Detect which cell encompasses the target text, then output its (x, y) center coordinate. 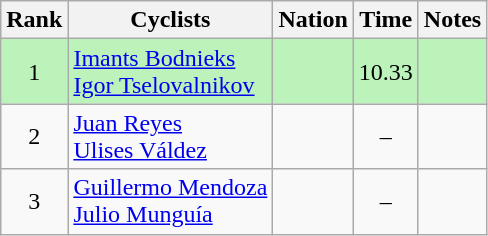
Rank (34, 20)
Nation (313, 20)
Notes (452, 20)
Cyclists (170, 20)
Time (386, 20)
10.33 (386, 72)
1 (34, 72)
Guillermo MendozaJulio Munguía (170, 202)
2 (34, 136)
Juan ReyesUlises Váldez (170, 136)
Imants BodnieksIgor Tselovalnikov (170, 72)
3 (34, 202)
